Locate the cell with the specified text and output its (X, Y) center coordinate. 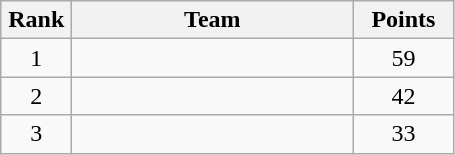
1 (36, 58)
33 (404, 134)
3 (36, 134)
59 (404, 58)
Rank (36, 20)
Points (404, 20)
2 (36, 96)
Team (212, 20)
42 (404, 96)
